Search for the cell housing the specified text and yield its [x, y] center coordinate. 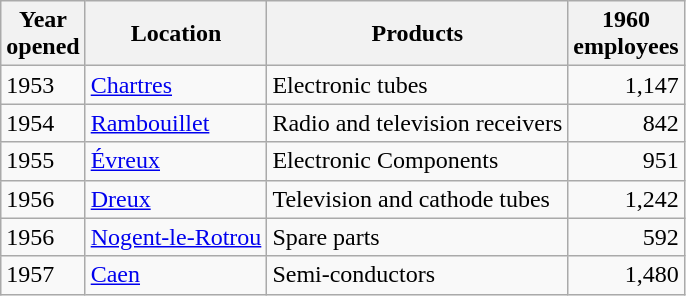
Radio and television receivers [418, 123]
Dreux [176, 199]
Products [418, 34]
Chartres [176, 85]
Rambouillet [176, 123]
1954 [43, 123]
Electronic tubes [418, 85]
1,480 [626, 275]
1960employees [626, 34]
Semi-conductors [418, 275]
1953 [43, 85]
1,242 [626, 199]
842 [626, 123]
Yearopened [43, 34]
592 [626, 237]
Location [176, 34]
951 [626, 161]
1955 [43, 161]
Spare parts [418, 237]
Electronic Components [418, 161]
Caen [176, 275]
1,147 [626, 85]
1957 [43, 275]
Évreux [176, 161]
Nogent-le-Rotrou [176, 237]
Television and cathode tubes [418, 199]
